Output the (X, Y) coordinate of the center of the cell containing the given text.  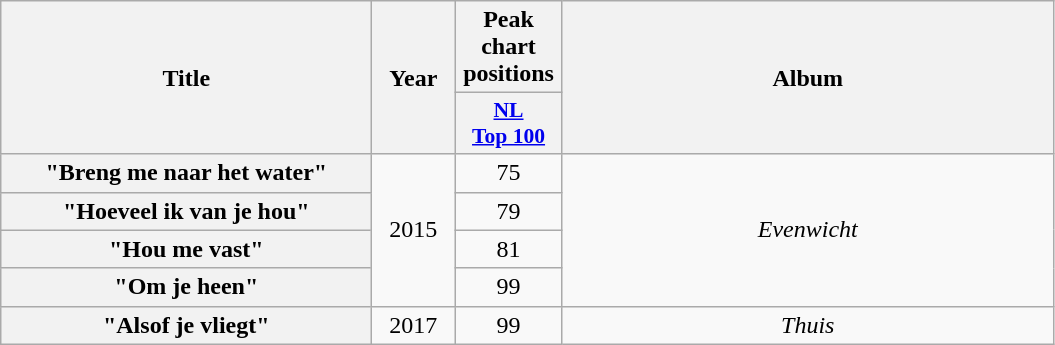
2015 (414, 230)
Thuis (808, 325)
"Alsof je vliegt" (186, 325)
2017 (414, 325)
Year (414, 78)
"Hoeveel ik van je hou" (186, 211)
75 (508, 173)
NLTop 100 (508, 124)
Peak chart positions (508, 47)
81 (508, 249)
Album (808, 78)
79 (508, 211)
Evenwicht (808, 230)
"Breng me naar het water" (186, 173)
Title (186, 78)
"Om je heen" (186, 287)
"Hou me vast" (186, 249)
